Provide the (x, y) coordinate of the cell's center where the given text is located.  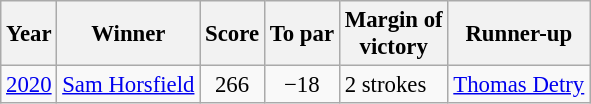
Margin ofvictory (394, 34)
Score (232, 34)
Runner-up (519, 34)
−18 (302, 85)
Year (29, 34)
2020 (29, 85)
2 strokes (394, 85)
To par (302, 34)
Sam Horsfield (128, 85)
Winner (128, 34)
Thomas Detry (519, 85)
266 (232, 85)
